Extract the [X, Y] coordinate from the center of the cell holding the provided text.  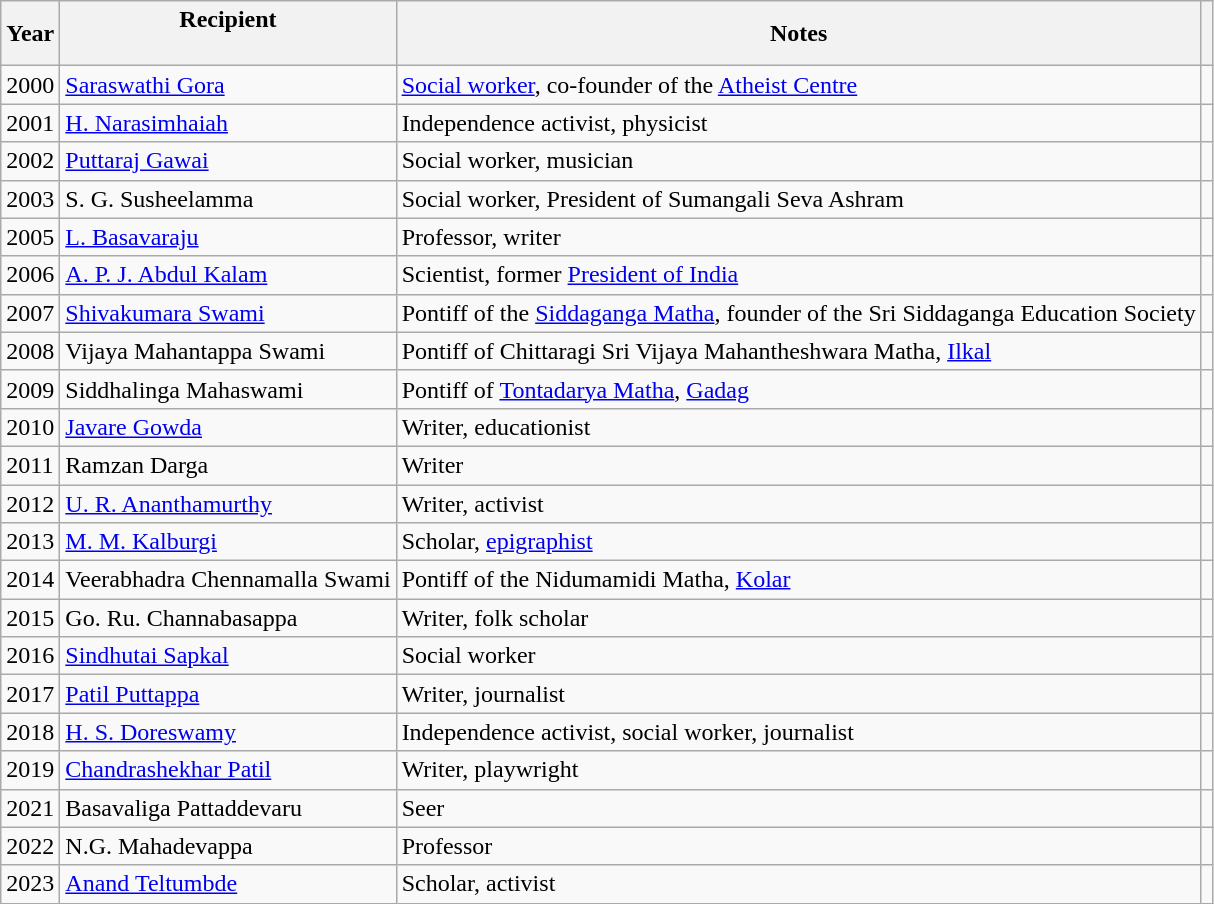
2010 [30, 427]
Year [30, 34]
Pontiff of Chittaragi Sri Vijaya Mahantheshwara Matha, Ilkal [798, 351]
2014 [30, 580]
2022 [30, 846]
Anand Teltumbde [228, 884]
2019 [30, 770]
Professor [798, 846]
Seer [798, 808]
Recipient [228, 34]
Writer [798, 465]
Independence activist, physicist [798, 123]
A. P. J. Abdul Kalam [228, 275]
M. M. Kalburgi [228, 542]
2008 [30, 351]
Social worker, musician [798, 161]
Independence activist, social worker, journalist [798, 732]
2018 [30, 732]
S. G. Susheelamma [228, 199]
2002 [30, 161]
Professor, writer [798, 237]
Writer, journalist [798, 694]
Veerabhadra Chennamalla Swami [228, 580]
L. Basavaraju [228, 237]
U. R. Ananthamurthy [228, 503]
Basavaliga Pattaddevaru [228, 808]
2023 [30, 884]
Sindhutai Sapkal [228, 656]
2005 [30, 237]
2012 [30, 503]
Siddhalinga Mahaswami [228, 389]
Social worker, President of Sumangali Seva Ashram [798, 199]
H. S. Doreswamy [228, 732]
2015 [30, 618]
Ramzan Darga [228, 465]
Scholar, epigraphist [798, 542]
Social worker, co-founder of the Atheist Centre [798, 85]
2011 [30, 465]
Writer, educationist [798, 427]
2016 [30, 656]
2021 [30, 808]
Javare Gowda [228, 427]
2003 [30, 199]
Chandrashekhar Patil [228, 770]
Writer, playwright [798, 770]
H. Narasimhaiah [228, 123]
Shivakumara Swami [228, 313]
Pontiff of the Nidumamidi Matha, Kolar [798, 580]
Writer, activist [798, 503]
Go. Ru. Channabasappa [228, 618]
2017 [30, 694]
2007 [30, 313]
Pontiff of the Siddaganga Matha, founder of the Sri Siddaganga Education Society [798, 313]
2009 [30, 389]
Vijaya Mahantappa Swami [228, 351]
Pontiff of Tontadarya Matha, Gadag [798, 389]
N.G. Mahadevappa [228, 846]
Scientist, former President of India [798, 275]
Saraswathi Gora [228, 85]
2000 [30, 85]
Notes [798, 34]
Scholar, activist [798, 884]
Puttaraj Gawai [228, 161]
Patil Puttappa [228, 694]
Writer, folk scholar [798, 618]
2006 [30, 275]
2013 [30, 542]
Social worker [798, 656]
2001 [30, 123]
